Output the (X, Y) coordinate of the center of the cell containing the given text.  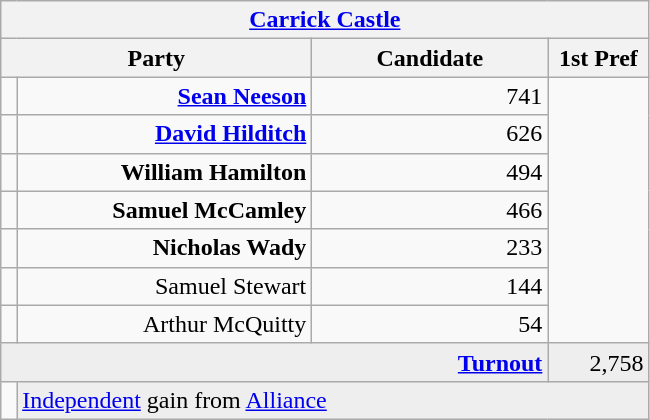
Samuel McCamley (164, 210)
54 (430, 324)
Candidate (430, 58)
David Hilditch (164, 134)
626 (430, 134)
Arthur McQuitty (164, 324)
William Hamilton (164, 172)
Samuel Stewart (164, 286)
233 (430, 248)
494 (430, 172)
Sean Neeson (164, 96)
144 (430, 286)
2,758 (598, 362)
Turnout (274, 362)
Party (156, 58)
466 (430, 210)
Nicholas Wady (164, 248)
Carrick Castle (325, 20)
741 (430, 96)
1st Pref (598, 58)
Independent gain from Alliance (333, 400)
